Scan for the cell matching the given text and deliver its (x, y) coordinate at center. 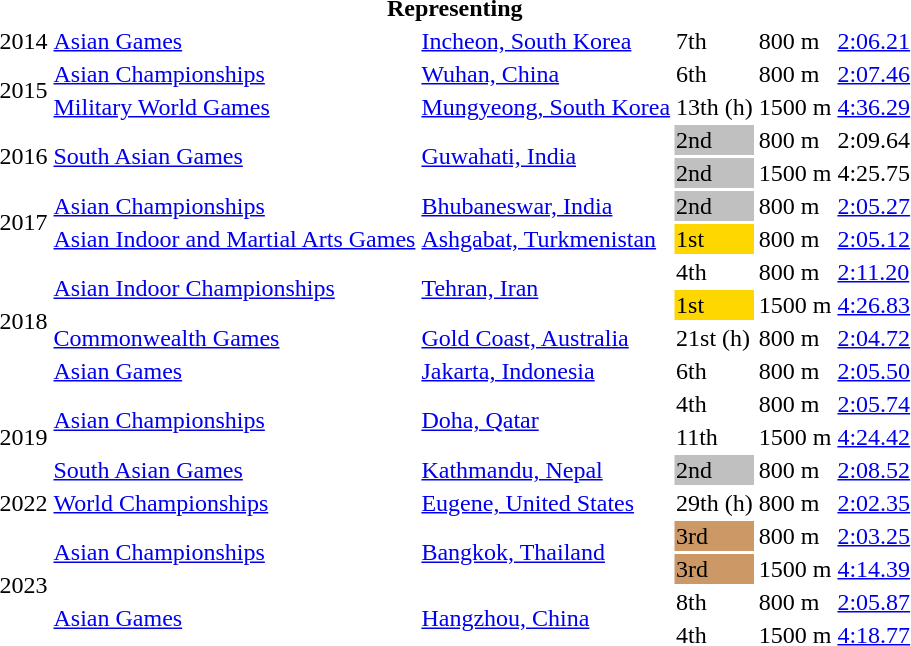
Bangkok, Thailand (546, 552)
Kathmandu, Nepal (546, 470)
Wuhan, China (546, 74)
Guwahati, India (546, 156)
Mungyeong, South Korea (546, 107)
Doha, Qatar (546, 420)
29th (h) (715, 503)
7th (715, 41)
Bhubaneswar, India (546, 206)
Gold Coast, Australia (546, 338)
Asian Indoor Championships (234, 288)
13th (h) (715, 107)
Eugene, United States (546, 503)
11th (715, 437)
Ashgabat, Turkmenistan (546, 239)
Asian Indoor and Martial Arts Games (234, 239)
Jakarta, Indonesia (546, 371)
Military World Games (234, 107)
World Championships (234, 503)
Incheon, South Korea (546, 41)
8th (715, 602)
Tehran, Iran (546, 288)
21st (h) (715, 338)
Commonwealth Games (234, 338)
